Capture the cell that displays the provided text and extract its [X, Y] central coordinate. 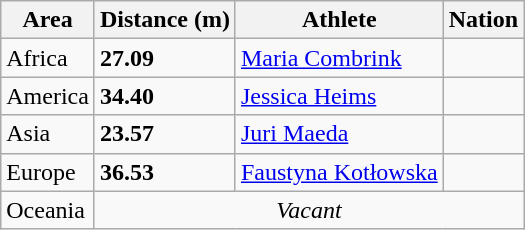
Area [48, 20]
34.40 [164, 96]
Europe [48, 172]
Athlete [339, 20]
Jessica Heims [339, 96]
27.09 [164, 58]
Maria Combrink [339, 58]
Vacant [308, 210]
Asia [48, 134]
Nation [483, 20]
Distance (m) [164, 20]
Africa [48, 58]
Oceania [48, 210]
36.53 [164, 172]
Faustyna Kotłowska [339, 172]
Juri Maeda [339, 134]
America [48, 96]
23.57 [164, 134]
